Capture the cell that displays the provided text and extract its [X, Y] central coordinate. 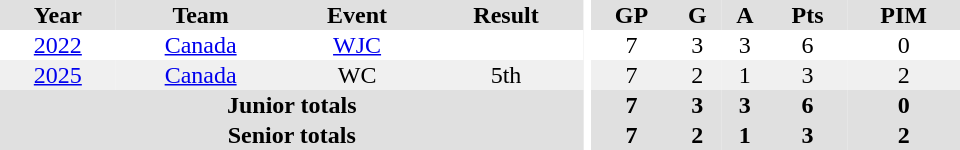
5th [506, 75]
Year [58, 15]
WC [358, 75]
Senior totals [292, 135]
Result [506, 15]
Team [201, 15]
G [698, 15]
2022 [58, 45]
A [745, 15]
2025 [58, 75]
Junior totals [292, 105]
Pts [808, 15]
PIM [904, 15]
GP [631, 15]
Event [358, 15]
WJC [358, 45]
